Return [x, y] of the center of cell containing provided text 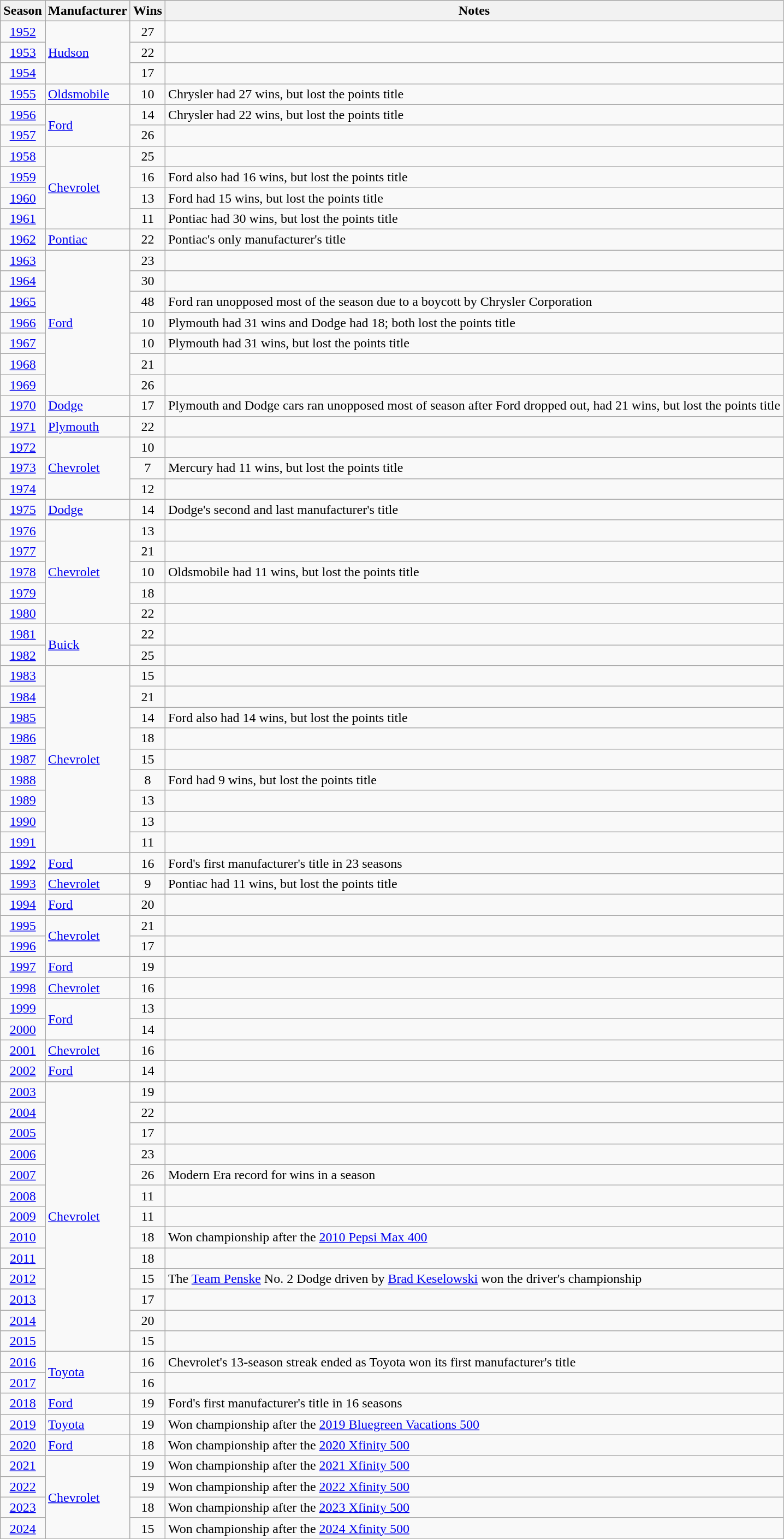
Pontiac's only manufacturer's title [474, 239]
2022 [23, 1487]
1970 [23, 406]
2017 [23, 1383]
Won championship after the 2024 Xfinity 500 [474, 1528]
1972 [23, 447]
Wins [147, 11]
2024 [23, 1528]
Ford had 15 wins, but lost the points title [474, 198]
1994 [23, 904]
2008 [23, 1195]
1974 [23, 489]
1966 [23, 323]
Modern Era record for wins in a season [474, 1175]
1999 [23, 1009]
1973 [23, 468]
1965 [23, 302]
2000 [23, 1029]
1976 [23, 530]
48 [147, 302]
30 [147, 281]
Ford's first manufacturer's title in 16 seasons [474, 1404]
Ford also had 16 wins, but lost the points title [474, 177]
1990 [23, 821]
2023 [23, 1507]
1996 [23, 946]
1962 [23, 239]
12 [147, 489]
7 [147, 468]
Won championship after the 2010 Pepsi Max 400 [474, 1237]
Dodge's second and last manufacturer's title [474, 510]
The Team Penske No. 2 Dodge driven by Brad Keselowski won the driver's championship [474, 1279]
Won championship after the 2020 Xfinity 500 [474, 1445]
1952 [23, 32]
1978 [23, 572]
Pontiac [87, 239]
Mercury had 11 wins, but lost the points title [474, 468]
1997 [23, 967]
2001 [23, 1050]
1992 [23, 863]
Won championship after the 2022 Xfinity 500 [474, 1487]
1961 [23, 218]
1960 [23, 198]
Season [23, 11]
Chevrolet's 13-season streak ended as Toyota won its first manufacturer's title [474, 1362]
Pontiac had 30 wins, but lost the points title [474, 218]
1981 [23, 635]
9 [147, 884]
2010 [23, 1237]
1958 [23, 156]
Pontiac had 11 wins, but lost the points title [474, 884]
1985 [23, 718]
2013 [23, 1300]
Plymouth had 31 wins and Dodge had 18; both lost the points title [474, 323]
Oldsmobile had 11 wins, but lost the points title [474, 572]
2003 [23, 1092]
2021 [23, 1466]
2014 [23, 1321]
Buick [87, 645]
1991 [23, 842]
2020 [23, 1445]
1957 [23, 135]
1969 [23, 385]
8 [147, 780]
27 [147, 32]
Ford ran unopposed most of the season due to a boycott by Chrysler Corporation [474, 302]
Chrysler had 27 wins, but lost the points title [474, 94]
Ford also had 14 wins, but lost the points title [474, 718]
2016 [23, 1362]
Won championship after the 2019 Bluegreen Vacations 500 [474, 1424]
2012 [23, 1279]
1986 [23, 738]
1983 [23, 676]
1953 [23, 52]
1959 [23, 177]
2015 [23, 1341]
Notes [474, 11]
Ford's first manufacturer's title in 23 seasons [474, 863]
2004 [23, 1112]
1967 [23, 344]
1984 [23, 697]
Chrysler had 22 wins, but lost the points title [474, 115]
1964 [23, 281]
Plymouth had 31 wins, but lost the points title [474, 344]
Oldsmobile [87, 94]
Won championship after the 2021 Xfinity 500 [474, 1466]
2005 [23, 1133]
1988 [23, 780]
1982 [23, 655]
1977 [23, 551]
Won championship after the 2023 Xfinity 500 [474, 1507]
2002 [23, 1071]
Hudson [87, 52]
1954 [23, 73]
2018 [23, 1404]
1956 [23, 115]
1971 [23, 427]
2007 [23, 1175]
2006 [23, 1154]
1998 [23, 988]
1987 [23, 759]
2011 [23, 1258]
Plymouth and Dodge cars ran unopposed most of season after Ford dropped out, had 21 wins, but lost the points title [474, 406]
1979 [23, 593]
1963 [23, 261]
Ford had 9 wins, but lost the points title [474, 780]
1980 [23, 614]
Manufacturer [87, 11]
1955 [23, 94]
Plymouth [87, 427]
1989 [23, 801]
2009 [23, 1216]
1993 [23, 884]
1968 [23, 364]
1995 [23, 926]
2019 [23, 1424]
1975 [23, 510]
